Find where the given text appears and provide that cell's center as [x, y] coordinate. 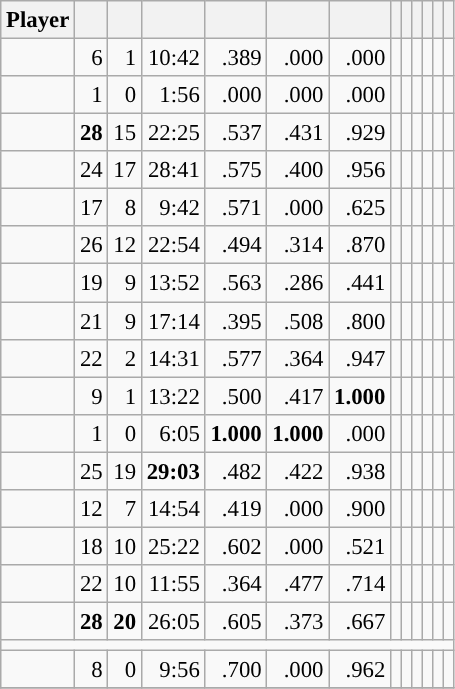
.667 [360, 621]
.500 [236, 396]
.477 [298, 584]
.422 [298, 471]
.417 [298, 396]
.563 [236, 283]
.800 [360, 321]
25 [92, 471]
.373 [298, 621]
.537 [236, 133]
.575 [236, 170]
.900 [360, 509]
11:55 [173, 584]
13:52 [173, 283]
.400 [298, 170]
.947 [360, 358]
21 [92, 321]
.929 [360, 133]
.956 [360, 170]
22:25 [173, 133]
.870 [360, 245]
20 [124, 621]
18 [92, 546]
29:03 [173, 471]
24 [92, 170]
.395 [236, 321]
14:54 [173, 509]
15 [124, 133]
.431 [298, 133]
6 [92, 58]
7 [124, 509]
1:56 [173, 95]
28:41 [173, 170]
Player [38, 20]
.441 [360, 283]
.962 [360, 670]
.625 [360, 208]
.577 [236, 358]
.314 [298, 245]
.602 [236, 546]
6:05 [173, 433]
9:56 [173, 670]
9:42 [173, 208]
17:14 [173, 321]
.521 [360, 546]
.419 [236, 509]
25:22 [173, 546]
.571 [236, 208]
26:05 [173, 621]
.938 [360, 471]
.605 [236, 621]
.700 [236, 670]
.508 [298, 321]
.286 [298, 283]
14:31 [173, 358]
2 [124, 358]
.389 [236, 58]
.714 [360, 584]
13:22 [173, 396]
26 [92, 245]
.482 [236, 471]
.494 [236, 245]
22:54 [173, 245]
10:42 [173, 58]
